Detect which cell encompasses the target text, then output its (X, Y) center coordinate. 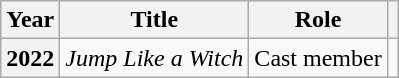
Jump Like a Witch (154, 58)
Role (318, 20)
2022 (30, 58)
Year (30, 20)
Cast member (318, 58)
Title (154, 20)
